For the text-containing cell, return its midpoint in (X, Y) coordinate format. 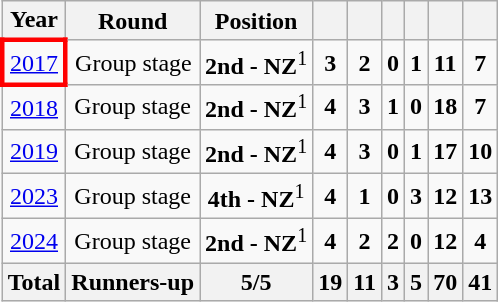
2018 (34, 108)
70 (446, 282)
4th - NZ1 (256, 196)
2024 (34, 242)
10 (480, 152)
2017 (34, 62)
Runners-up (133, 282)
Round (133, 21)
5/5 (256, 282)
5 (416, 282)
2023 (34, 196)
Total (34, 282)
19 (330, 282)
Position (256, 21)
18 (446, 108)
41 (480, 282)
17 (446, 152)
13 (480, 196)
2019 (34, 152)
Year (34, 21)
